Locate the cell with the specified text and output its [x, y] center coordinate. 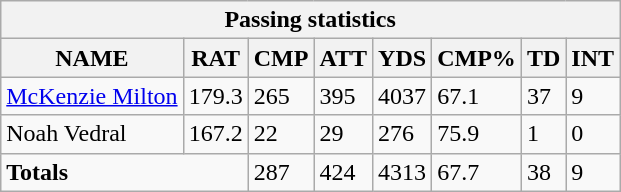
38 [543, 172]
37 [543, 96]
CMP% [477, 58]
167.2 [216, 134]
1 [543, 134]
Noah Vedral [92, 134]
67.7 [477, 172]
276 [402, 134]
RAT [216, 58]
287 [281, 172]
4313 [402, 172]
265 [281, 96]
0 [593, 134]
TD [543, 58]
67.1 [477, 96]
4037 [402, 96]
179.3 [216, 96]
INT [593, 58]
ATT [344, 58]
424 [344, 172]
YDS [402, 58]
395 [344, 96]
22 [281, 134]
75.9 [477, 134]
Totals [124, 172]
McKenzie Milton [92, 96]
NAME [92, 58]
Passing statistics [310, 20]
29 [344, 134]
CMP [281, 58]
